Return [X, Y] of the center of cell containing provided text 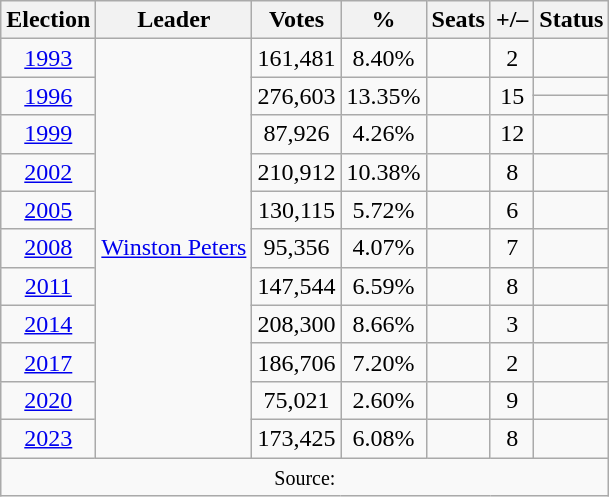
173,425 [296, 438]
2020 [48, 400]
7.20% [384, 362]
12 [512, 134]
Votes [296, 20]
Winston Peters [174, 248]
1999 [48, 134]
276,603 [296, 96]
8.40% [384, 58]
2008 [48, 248]
4.07% [384, 248]
95,356 [296, 248]
7 [512, 248]
10.38% [384, 172]
6.59% [384, 286]
75,021 [296, 400]
2014 [48, 324]
130,115 [296, 210]
% [384, 20]
6.08% [384, 438]
+/– [512, 20]
Status [572, 20]
2023 [48, 438]
Election [48, 20]
2.60% [384, 400]
9 [512, 400]
87,926 [296, 134]
13.35% [384, 96]
5.72% [384, 210]
15 [512, 96]
2017 [48, 362]
2005 [48, 210]
4.26% [384, 134]
208,300 [296, 324]
8.66% [384, 324]
147,544 [296, 286]
3 [512, 324]
Leader [174, 20]
6 [512, 210]
Source: [305, 477]
186,706 [296, 362]
2011 [48, 286]
Seats [458, 20]
1993 [48, 58]
161,481 [296, 58]
2002 [48, 172]
210,912 [296, 172]
1996 [48, 96]
